Search for the cell housing the specified text and yield its [x, y] center coordinate. 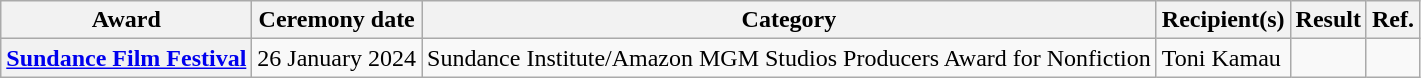
Toni Kamau [1223, 58]
Award [126, 20]
Sundance Institute/Amazon MGM Studios Producers Award for Nonfiction [790, 58]
Category [790, 20]
Recipient(s) [1223, 20]
Ceremony date [337, 20]
Sundance Film Festival [126, 58]
Ref. [1392, 20]
Result [1328, 20]
26 January 2024 [337, 58]
